From the cell containing the given text, extract its center point as (X, Y) coordinate. 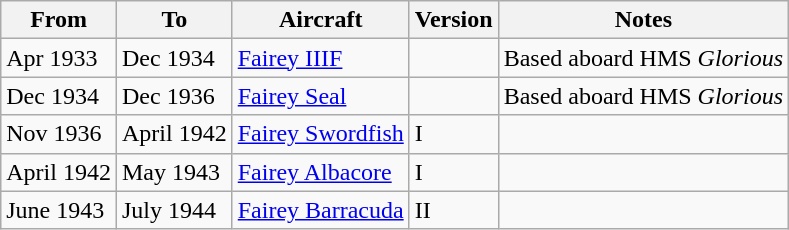
May 1943 (174, 172)
To (174, 20)
June 1943 (59, 210)
Fairey IIIF (320, 58)
II (454, 210)
Version (454, 20)
Fairey Albacore (320, 172)
Notes (643, 20)
Dec 1936 (174, 96)
Apr 1933 (59, 58)
July 1944 (174, 210)
Fairey Seal (320, 96)
Aircraft (320, 20)
Fairey Barracuda (320, 210)
Nov 1936 (59, 134)
From (59, 20)
Fairey Swordfish (320, 134)
